Find where the given text appears and provide that cell's center as (X, Y) coordinate. 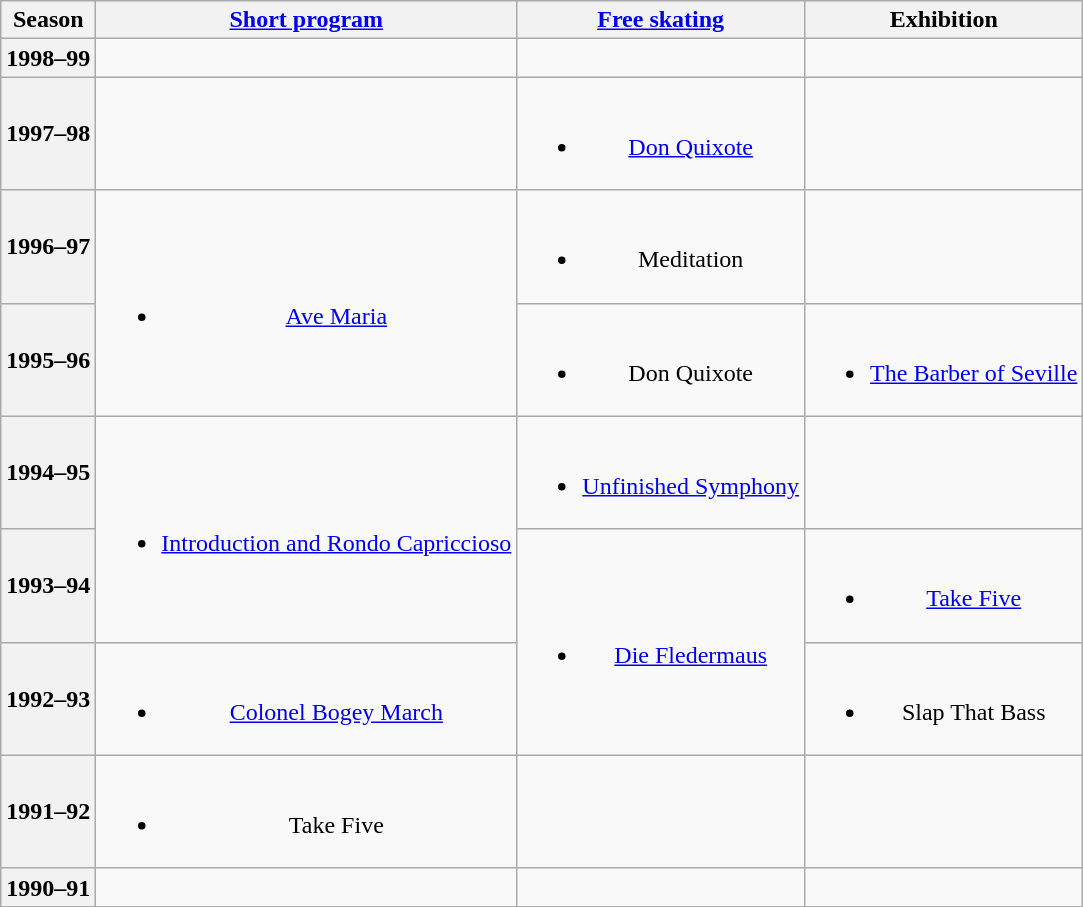
Introduction and Rondo Capriccioso (306, 529)
Exhibition (944, 20)
1990–91 (48, 887)
Free skating (661, 20)
1997–98 (48, 134)
Unfinished Symphony (661, 472)
1992–93 (48, 698)
Meditation (661, 246)
1991–92 (48, 812)
1994–95 (48, 472)
Season (48, 20)
Colonel Bogey March (306, 698)
1998–99 (48, 58)
Ave Maria (306, 303)
Slap That Bass (944, 698)
1993–94 (48, 586)
The Barber of Seville (944, 360)
1995–96 (48, 360)
Short program (306, 20)
Die Fledermaus (661, 642)
1996–97 (48, 246)
